Find where the given text appears and provide that cell's center as (x, y) coordinate. 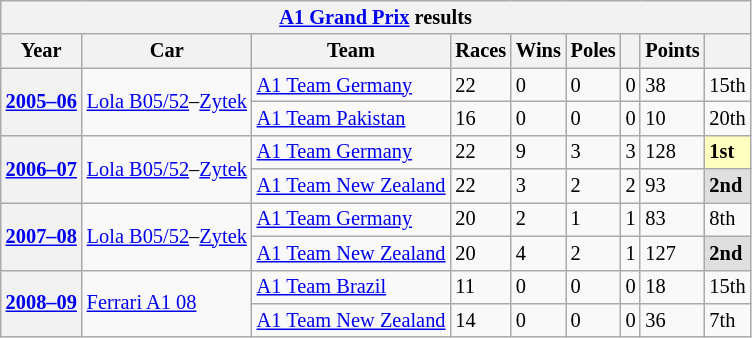
Wins (538, 51)
93 (672, 186)
A1 Grand Prix results (376, 17)
Year (42, 51)
16 (480, 118)
2005–06 (42, 102)
83 (672, 219)
Team (352, 51)
2007–08 (42, 236)
127 (672, 253)
1st (728, 152)
10 (672, 118)
A1 Team Pakistan (352, 118)
Poles (594, 51)
2008–09 (42, 304)
2006–07 (42, 168)
36 (672, 320)
38 (672, 85)
A1 Team Brazil (352, 287)
Car (167, 51)
Races (480, 51)
20th (728, 118)
8th (728, 219)
Points (672, 51)
18 (672, 287)
4 (538, 253)
9 (538, 152)
128 (672, 152)
11 (480, 287)
14 (480, 320)
Ferrari A1 08 (167, 304)
7th (728, 320)
